Detect which cell encompasses the target text, then output its [x, y] center coordinate. 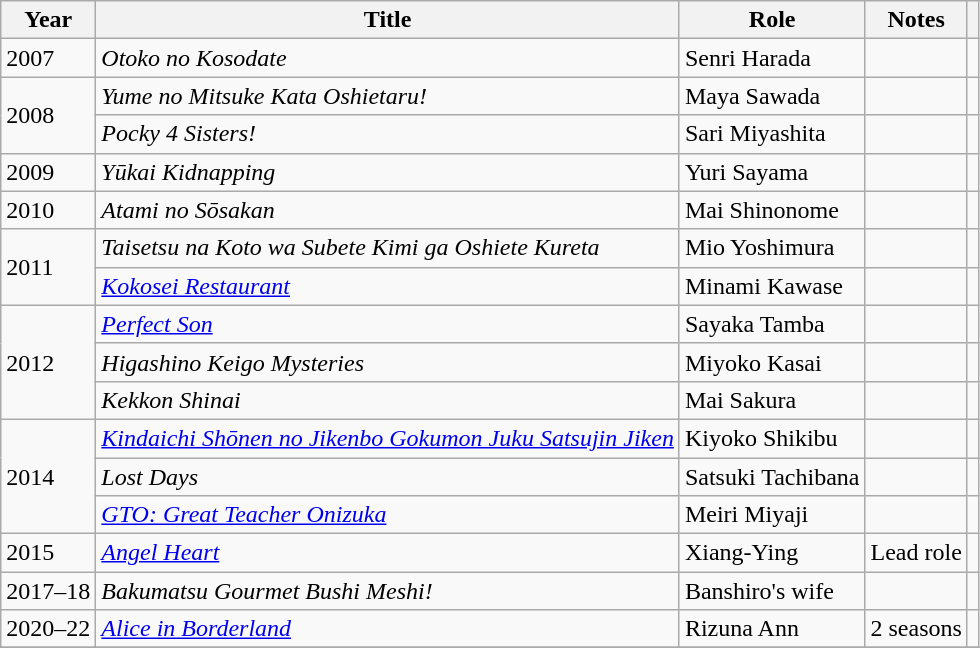
Kekkon Shinai [388, 400]
2010 [48, 210]
Xiang-Ying [772, 553]
2007 [48, 58]
Title [388, 20]
Taisetsu na Koto wa Subete Kimi ga Oshiete Kureta [388, 248]
2014 [48, 476]
Role [772, 20]
Yume no Mitsuke Kata Oshietaru! [388, 96]
Otoko no Kosodate [388, 58]
Sari Miyashita [772, 134]
Alice in Borderland [388, 629]
Mai Shinonome [772, 210]
Senri Harada [772, 58]
Atami no Sōsakan [388, 210]
Mai Sakura [772, 400]
Sayaka Tamba [772, 324]
GTO: Great Teacher Onizuka [388, 515]
Perfect Son [388, 324]
Rizuna Ann [772, 629]
2015 [48, 553]
Angel Heart [388, 553]
Banshiro's wife [772, 591]
Minami Kawase [772, 286]
2 seasons [916, 629]
Yuri Sayama [772, 172]
Pocky 4 Sisters! [388, 134]
2008 [48, 115]
Bakumatsu Gourmet Bushi Meshi! [388, 591]
2009 [48, 172]
Lost Days [388, 477]
Yūkai Kidnapping [388, 172]
2017–18 [48, 591]
Lead role [916, 553]
2012 [48, 362]
Miyoko Kasai [772, 362]
Higashino Keigo Mysteries [388, 362]
Mio Yoshimura [772, 248]
Satsuki Tachibana [772, 477]
Notes [916, 20]
2011 [48, 267]
Meiri Miyaji [772, 515]
Kiyoko Shikibu [772, 438]
Year [48, 20]
Kindaichi Shōnen no Jikenbo Gokumon Juku Satsujin Jiken [388, 438]
Maya Sawada [772, 96]
2020–22 [48, 629]
Kokosei Restaurant [388, 286]
